Output the (x, y) coordinate of the center of the cell containing the given text.  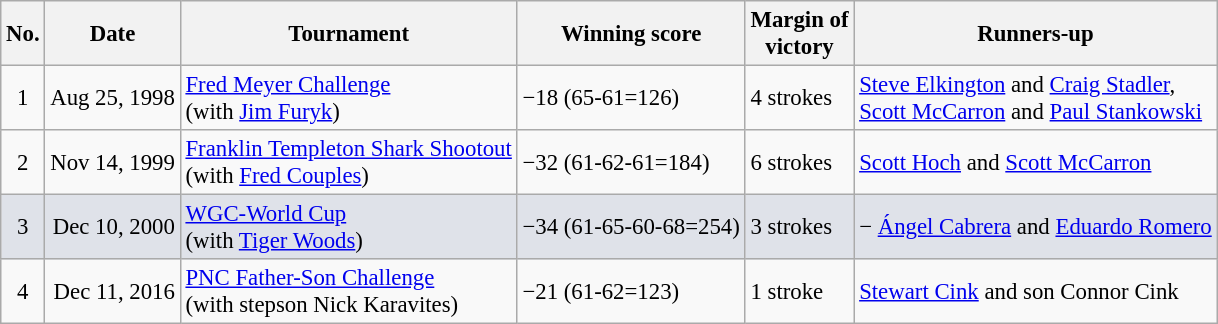
Margin ofvictory (800, 34)
4 strokes (800, 98)
3 strokes (800, 228)
Dec 10, 2000 (112, 228)
Nov 14, 1999 (112, 162)
−32 (61-62-61=184) (631, 162)
No. (23, 34)
Scott Hoch and Scott McCarron (1036, 162)
Dec 11, 2016 (112, 292)
Stewart Cink and son Connor Cink (1036, 292)
Franklin Templeton Shark Shootout(with Fred Couples) (348, 162)
Winning score (631, 34)
WGC-World Cup(with Tiger Woods) (348, 228)
PNC Father-Son Challenge(with stepson Nick Karavites) (348, 292)
Steve Elkington and Craig Stadler, Scott McCarron and Paul Stankowski (1036, 98)
−34 (61-65-60-68=254) (631, 228)
− Ángel Cabrera and Eduardo Romero (1036, 228)
1 stroke (800, 292)
Tournament (348, 34)
Fred Meyer Challenge(with Jim Furyk) (348, 98)
Runners-up (1036, 34)
Aug 25, 1998 (112, 98)
4 (23, 292)
1 (23, 98)
Date (112, 34)
6 strokes (800, 162)
−21 (61-62=123) (631, 292)
2 (23, 162)
−18 (65-61=126) (631, 98)
3 (23, 228)
